Capture the cell that displays the provided text and extract its (x, y) central coordinate. 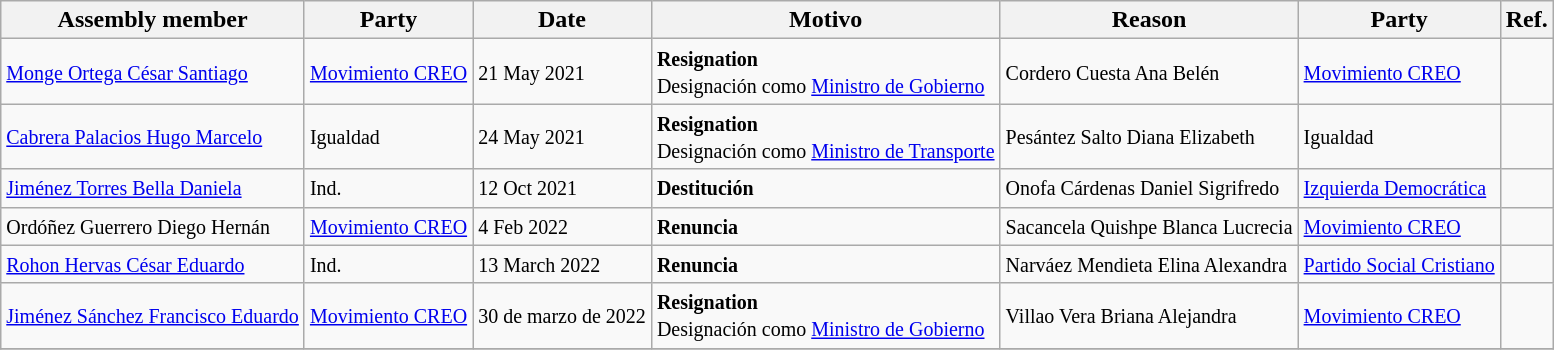
21 May 2021 (562, 72)
Reason (1149, 20)
Ordóñez Guerrero Diego Hernán (153, 226)
Ref. (1526, 20)
Cabrera Palacios Hugo Marcelo (153, 136)
13 March 2022 (562, 264)
Jiménez Torres Bella Daniela (153, 188)
Onofa Cárdenas Daniel Sigrifredo (1149, 188)
Motivo (826, 20)
12 Oct 2021 (562, 188)
Partido Social Cristiano (1399, 264)
Sacancela Quishpe Blanca Lucrecia (1149, 226)
Assembly member (153, 20)
Narváez Mendieta Elina Alexandra (1149, 264)
Izquierda Democrática (1399, 188)
4 Feb 2022 (562, 226)
Villao Vera Briana Alejandra (1149, 316)
ResignationDesignación como Ministro de Transporte (826, 136)
Pesántez Salto Diana Elizabeth (1149, 136)
Date (562, 20)
24 May 2021 (562, 136)
Rohon Hervas César Eduardo (153, 264)
Monge Ortega César Santiago (153, 72)
Jiménez Sánchez Francisco Eduardo (153, 316)
Cordero Cuesta Ana Belén (1149, 72)
Destitución (826, 188)
30 de marzo de 2022 (562, 316)
